Return the (X, Y) coordinate for the center point of the cell that contains the specified text.  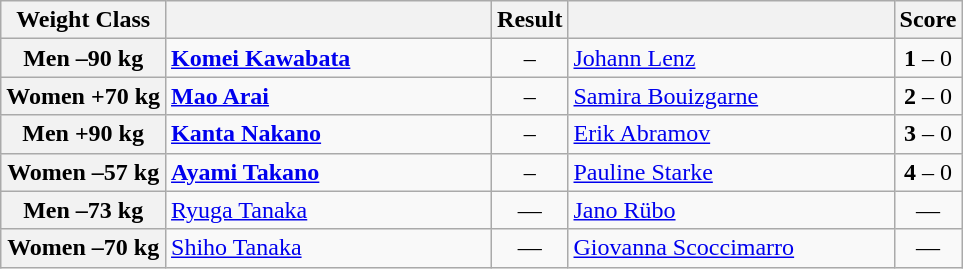
Women +70 kg (84, 96)
Men –90 kg (84, 58)
Women –57 kg (84, 172)
Men +90 kg (84, 134)
Ayami Takano (329, 172)
Result (530, 20)
Johann Lenz (731, 58)
Shiho Tanaka (329, 248)
4 – 0 (928, 172)
Score (928, 20)
Women –70 kg (84, 248)
Jano Rübo (731, 210)
Kanta Nakano (329, 134)
1 – 0 (928, 58)
Men –73 kg (84, 210)
3 – 0 (928, 134)
Weight Class (84, 20)
Pauline Starke (731, 172)
Erik Abramov (731, 134)
Samira Bouizgarne (731, 96)
Ryuga Tanaka (329, 210)
Komei Kawabata (329, 58)
Giovanna Scoccimarro (731, 248)
Mao Arai (329, 96)
2 – 0 (928, 96)
